Determine the (x, y) coordinate at the center of the cell enclosing the given text.  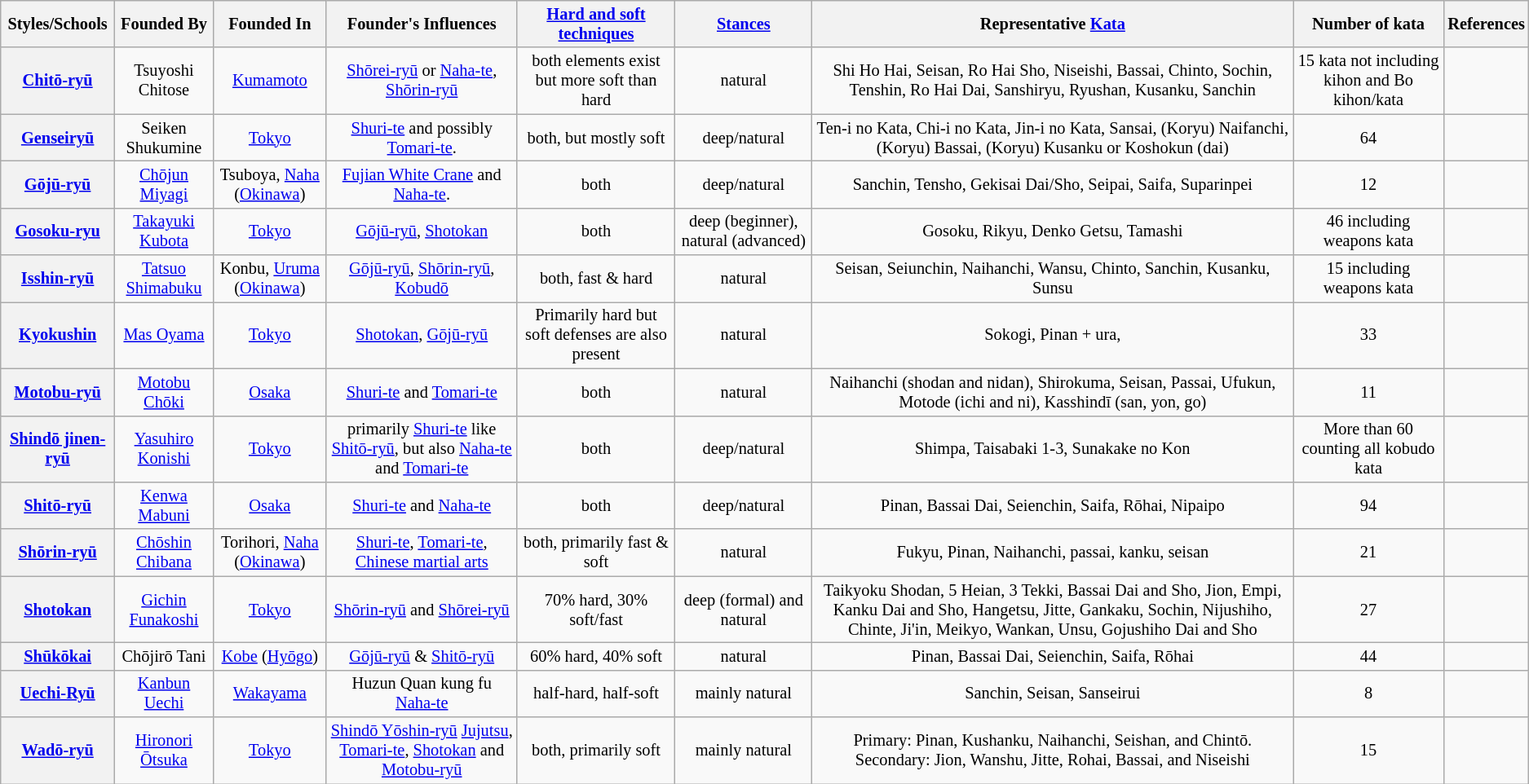
Styles/Schools (58, 24)
Shuri-te and Naha-te (422, 505)
Konbu, Uruma (Okinawa) (269, 279)
Shi Ho Hai, Seisan, Ro Hai Sho, Niseishi, Bassai, Chinto, Sochin, Tenshin, Ro Hai Dai, Sanshiryu, Ryushan, Kusanku, Sanchin (1053, 81)
11 (1368, 392)
Tatsuo Shimabuku (165, 279)
Chōjirō Tani (165, 656)
Motobu-ryū (58, 392)
Kumamoto (269, 81)
Shindō Yōshin-ryū Jujutsu, Tomari-te, Shotokan and Motobu-ryū (422, 751)
Wadō-ryū (58, 751)
Hard and soft techniques (596, 24)
Founder's Influences (422, 24)
Wakayama (269, 694)
46 including weapons kata (1368, 231)
Founded In (269, 24)
Seiken Shukumine (165, 138)
Takayuki Kubota (165, 231)
More than 60 counting all kobudo kata (1368, 449)
Stances (744, 24)
Tsuyoshi Chitose (165, 81)
60% hard, 40% soft (596, 656)
Shotokan (58, 610)
Founded By (165, 24)
Pinan, Bassai Dai, Seienchin, Saifa, Rōhai, Nipaipo (1053, 505)
Primary: Pinan, Kushanku, Naihanchi, Seishan, and Chintō. Secondary: Jion, Wanshu, Jitte, Rohai, Bassai, and Niseishi (1053, 751)
Shimpa, Taisabaki 1-3, Sunakake no Kon (1053, 449)
Fukyu, Pinan, Naihanchi, passai, kanku, seisan (1053, 553)
deep (beginner), natural (advanced) (744, 231)
Chōshin Chibana (165, 553)
both, primarily fast & soft (596, 553)
Sokogi, Pinan + ura, (1053, 335)
21 (1368, 553)
Gichin Funakoshi (165, 610)
Number of kata (1368, 24)
Yasuhiro Konishi (165, 449)
64 (1368, 138)
Torihori, Naha (Okinawa) (269, 553)
Gōjū-ryū (58, 184)
Shōrin-ryū and Shōrei-ryū (422, 610)
Shōrin-ryū (58, 553)
Shuri-te and Tomari-te (422, 392)
Shotokan, Gōjū-ryū (422, 335)
Gosoku-ryu (58, 231)
Chitō-ryū (58, 81)
primarily Shuri-te like Shitō-ryū, but also Naha-te and Tomari-te (422, 449)
Chōjun Miyagi (165, 184)
Uechi-Ryū (58, 694)
Pinan, Bassai Dai, Seienchin, Saifa, Rōhai (1053, 656)
Shōrei-ryū or Naha-te, Shōrin-ryū (422, 81)
15 including weapons kata (1368, 279)
deep (formal) and natural (744, 610)
both, fast & hard (596, 279)
Kyokushin (58, 335)
Hironori Ōtsuka (165, 751)
Primarily hard but soft defenses are also present (596, 335)
Kanbun Uechi (165, 694)
Sanchin, Tensho, Gekisai Dai/Sho, Seipai, Saifa, Suparinpei (1053, 184)
33 (1368, 335)
Isshin-ryū (58, 279)
Ten-i no Kata, Chi-i no Kata, Jin-i no Kata, Sansai, (Koryu) Naifanchi, (Koryu) Bassai, (Koryu) Kusanku or Koshokun (dai) (1053, 138)
Huzun Quan kung fu Naha-te (422, 694)
Shuri-te, Tomari-te, Chinese martial arts (422, 553)
15 (1368, 751)
Gosoku, Rikyu, Denko Getsu, Tamashi (1053, 231)
44 (1368, 656)
Seisan, Seiunchin, Naihanchi, Wansu, Chinto, Sanchin, Kusanku, Sunsu (1053, 279)
Naihanchi (shodan and nidan), Shirokuma, Seisan, Passai, Ufukun, Motode (ichi and ni), Kasshindī (san, yon, go) (1053, 392)
Motobu Chōki (165, 392)
Fujian White Crane and Naha-te. (422, 184)
half-hard, half-soft (596, 694)
12 (1368, 184)
Shitō-ryū (58, 505)
Genseiryū (58, 138)
both elements exist but more soft than hard (596, 81)
both, but mostly soft (596, 138)
Mas Oyama (165, 335)
Gōjū-ryū, Shōrin-ryū, Kobudō (422, 279)
Representative Kata (1053, 24)
70% hard, 30% soft/fast (596, 610)
94 (1368, 505)
References (1486, 24)
15 kata not including kihon and Bo kihon/kata (1368, 81)
Kenwa Mabuni (165, 505)
Gōjū-ryū & Shitō-ryū (422, 656)
Gōjū-ryū, Shotokan (422, 231)
Shindō jinen-ryū (58, 449)
Kobe (Hyōgo) (269, 656)
Tsuboya, Naha (Okinawa) (269, 184)
Sanchin, Seisan, Sanseirui (1053, 694)
Shūkōkai (58, 656)
both, primarily soft (596, 751)
Shuri-te and possibly Tomari-te. (422, 138)
27 (1368, 610)
8 (1368, 694)
